Scan for the cell matching the given text and deliver its [x, y] coordinate at center. 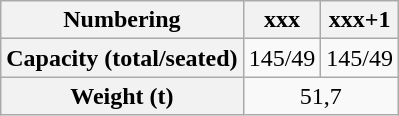
xxx+1 [360, 20]
Numbering [122, 20]
Weight (t) [122, 96]
xxx [282, 20]
51,7 [320, 96]
Capacity (total/seated) [122, 58]
